From the cell containing the given text, extract its center point as [x, y] coordinate. 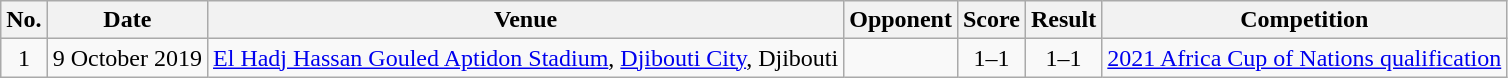
Score [991, 20]
2021 Africa Cup of Nations qualification [1304, 58]
Result [1063, 20]
No. [24, 20]
El Hadj Hassan Gouled Aptidon Stadium, Djibouti City, Djibouti [526, 58]
Venue [526, 20]
Competition [1304, 20]
Opponent [901, 20]
1 [24, 58]
9 October 2019 [127, 58]
Date [127, 20]
